Locate the cell with the specified text and output its [X, Y] center coordinate. 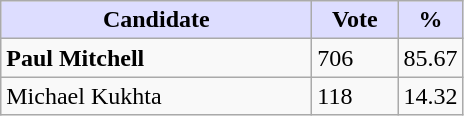
706 [355, 58]
% [430, 20]
118 [355, 96]
Candidate [156, 20]
85.67 [430, 58]
Vote [355, 20]
14.32 [430, 96]
Paul Mitchell [156, 58]
Michael Kukhta [156, 96]
